For the text-containing cell, return its midpoint in (x, y) coordinate format. 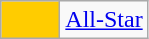
All-Star (104, 20)
